Output the (X, Y) coordinate of the center of the cell containing the given text.  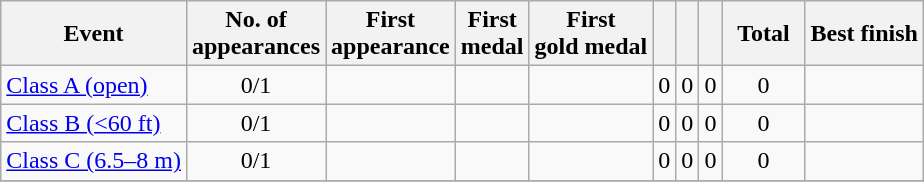
Firstgold medal (591, 34)
No. ofappearances (256, 34)
Best finish (864, 34)
Class A (open) (94, 85)
Class B (<60 ft) (94, 123)
Class C (6.5–8 m) (94, 161)
Firstappearance (391, 34)
Event (94, 34)
Total (764, 34)
Firstmedal (492, 34)
